For the text-containing cell, return its midpoint in [X, Y] coordinate format. 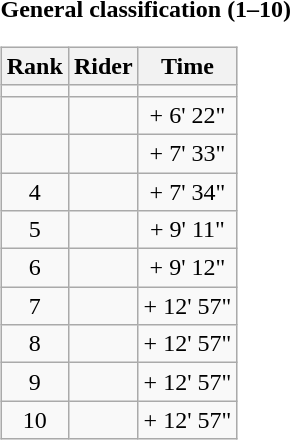
+ 9' 12" [188, 268]
Rank [34, 66]
10 [34, 420]
+ 7' 34" [188, 191]
4 [34, 191]
7 [34, 306]
+ 6' 22" [188, 115]
+ 7' 33" [188, 153]
6 [34, 268]
9 [34, 382]
Rider [103, 66]
+ 9' 11" [188, 230]
8 [34, 344]
Time [188, 66]
5 [34, 230]
